Search for the cell housing the specified text and yield its (x, y) center coordinate. 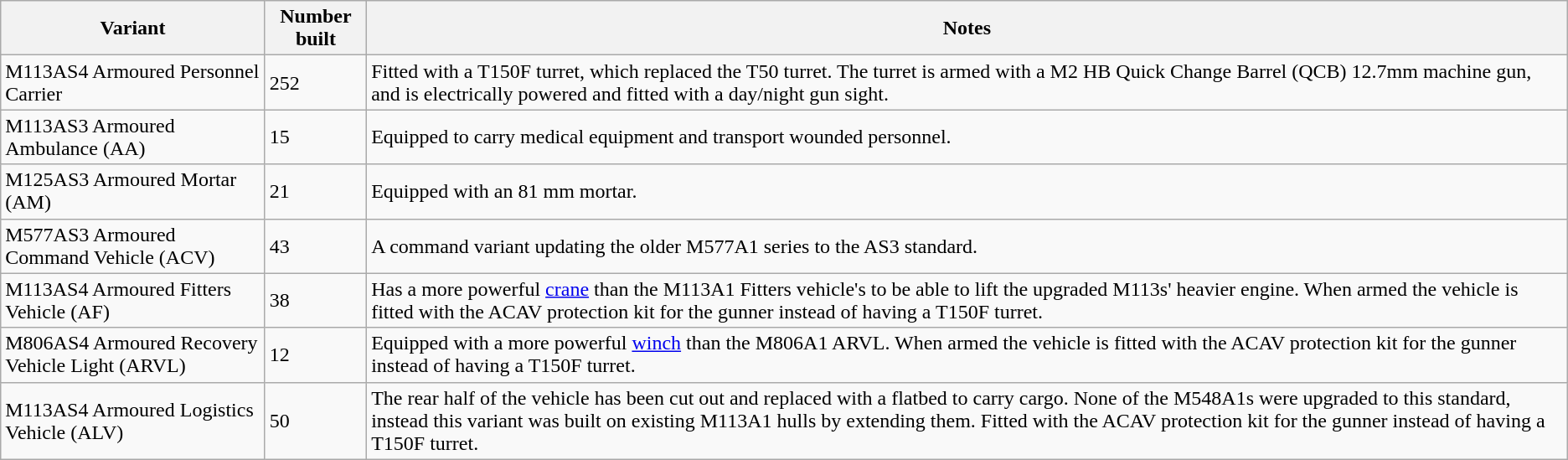
12 (315, 355)
A command variant updating the older M577A1 series to the AS3 standard. (967, 246)
38 (315, 300)
M113AS4 Armoured Fitters Vehicle (AF) (132, 300)
43 (315, 246)
M113AS4 Armoured Logistics Vehicle (ALV) (132, 421)
50 (315, 421)
M577AS3 Armoured Command Vehicle (ACV) (132, 246)
Equipped to carry medical equipment and transport wounded personnel. (967, 137)
Equipped with an 81 mm mortar. (967, 191)
M806AS4 Armoured Recovery Vehicle Light (ARVL) (132, 355)
Notes (967, 28)
M113AS3 Armoured Ambulance (AA) (132, 137)
M113AS4 Armoured Personnel Carrier (132, 82)
252 (315, 82)
Variant (132, 28)
21 (315, 191)
15 (315, 137)
M125AS3 Armoured Mortar (AM) (132, 191)
Number built (315, 28)
